Determine the [X, Y] coordinate at the center of the cell enclosing the given text.  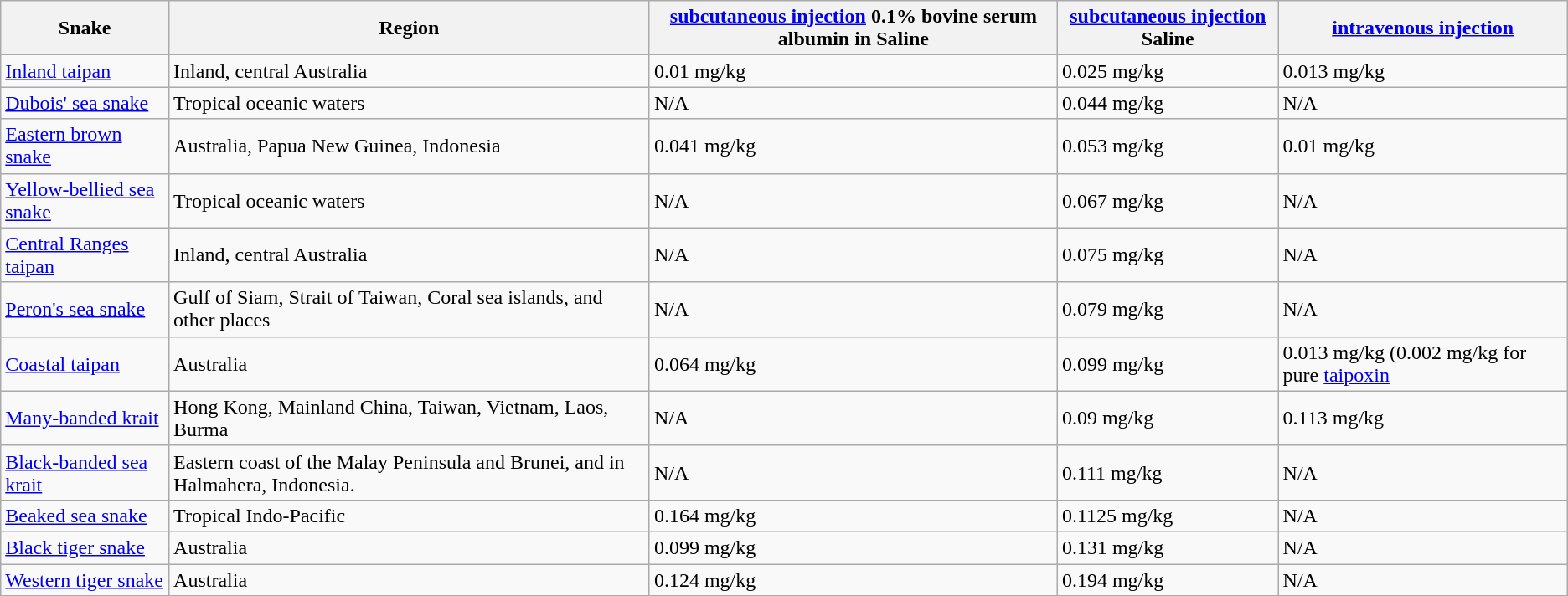
0.013 mg/kg (0.002 mg/kg for pure taipoxin [1422, 363]
0.075 mg/kg [1168, 254]
Black-banded sea krait [85, 472]
0.111 mg/kg [1168, 472]
0.131 mg/kg [1168, 547]
Coastal taipan [85, 363]
Many-banded krait [85, 419]
0.013 mg/kg [1422, 71]
intravenous injection [1422, 28]
Region [410, 28]
Central Ranges taipan [85, 254]
0.025 mg/kg [1168, 71]
0.194 mg/kg [1168, 580]
Eastern brown snake [85, 146]
0.164 mg/kg [853, 516]
Peron's sea snake [85, 310]
0.041 mg/kg [853, 146]
Australia, Papua New Guinea, Indonesia [410, 146]
0.1125 mg/kg [1168, 516]
0.124 mg/kg [853, 580]
Tropical Indo-Pacific [410, 516]
0.064 mg/kg [853, 363]
Dubois' sea snake [85, 103]
Black tiger snake [85, 547]
Gulf of Siam, Strait of Taiwan, Coral sea islands, and other places [410, 310]
subcutaneous injection 0.1% bovine serum albumin in Saline [853, 28]
Snake [85, 28]
0.113 mg/kg [1422, 419]
Hong Kong, Mainland China, Taiwan, Vietnam, Laos, Burma [410, 419]
Eastern coast of the Malay Peninsula and Brunei, and in Halmahera, Indonesia. [410, 472]
Yellow-bellied sea snake [85, 201]
0.067 mg/kg [1168, 201]
0.09 mg/kg [1168, 419]
subcutaneous injection Saline [1168, 28]
Beaked sea snake [85, 516]
0.079 mg/kg [1168, 310]
Inland taipan [85, 71]
Western tiger snake [85, 580]
0.044 mg/kg [1168, 103]
0.053 mg/kg [1168, 146]
